Search for the cell housing the specified text and yield its [x, y] center coordinate. 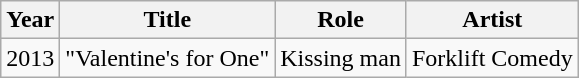
Year [30, 20]
Kissing man [341, 58]
2013 [30, 58]
Role [341, 20]
Forklift Comedy [492, 58]
Title [168, 20]
Artist [492, 20]
"Valentine's for One" [168, 58]
